Return (X, Y) of the center of cell containing provided text 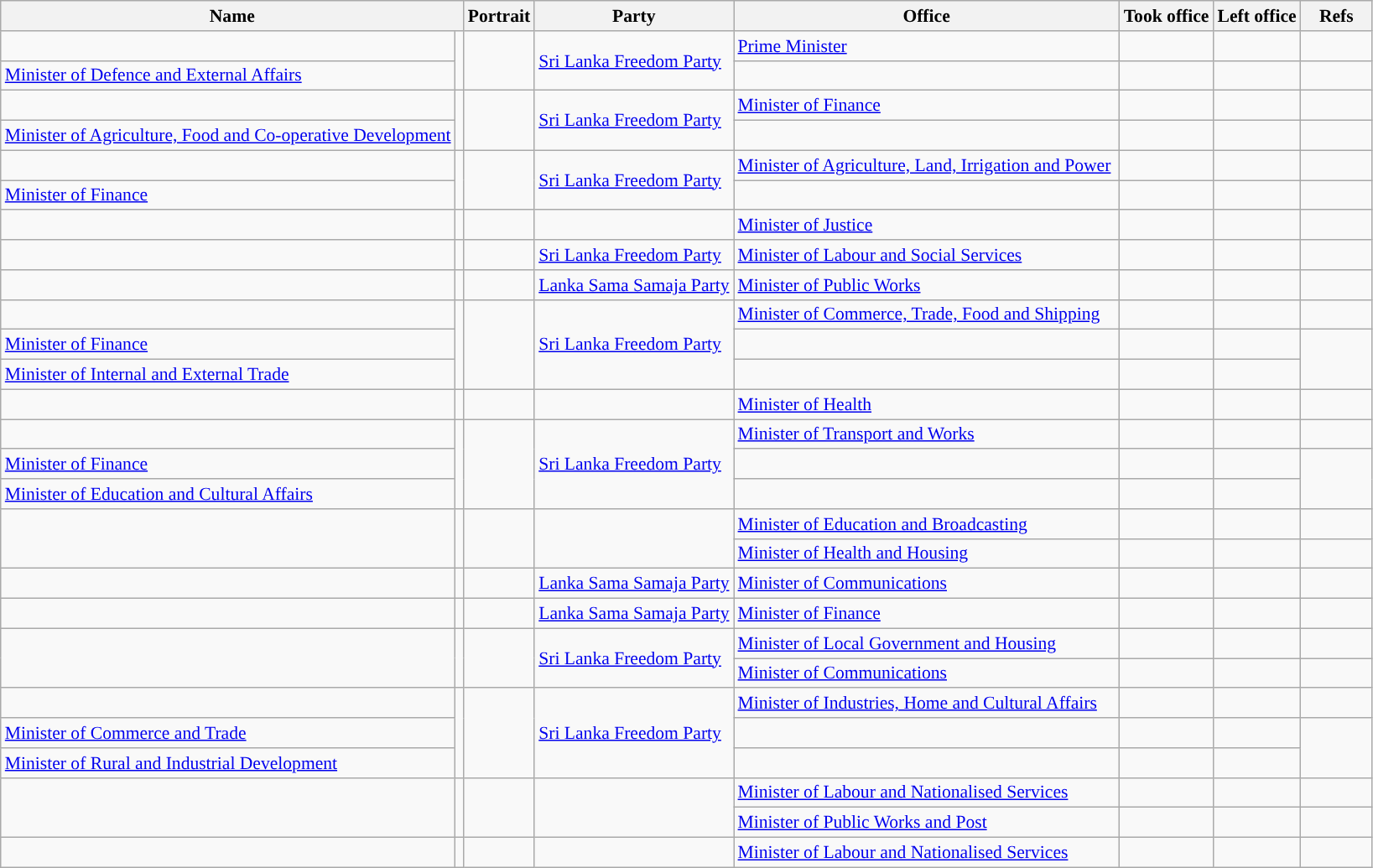
Minister of Commerce, Trade, Food and Shipping (926, 314)
Minister of Transport and Works (926, 434)
Minister of Public Works and Post (926, 823)
Office (926, 16)
Minister of Defence and External Affairs (228, 75)
Name (232, 16)
Minister of Industries, Home and Cultural Affairs (926, 704)
Party (634, 16)
Minister of Public Works (926, 285)
Minister of Agriculture, Food and Co-operative Development (228, 136)
Minister of Agriculture, Land, Irrigation and Power (926, 165)
Minister of Health (926, 404)
Minister of Commerce and Trade (228, 733)
Minister of Rural and Industrial Development (228, 763)
Minister of Education and Broadcasting (926, 524)
Refs (1337, 16)
Minister of Local Government and Housing (926, 643)
Took office (1167, 16)
Portrait (499, 16)
Left office (1256, 16)
Minister of Internal and External Trade (228, 375)
Minister of Justice (926, 226)
Minister of Health and Housing (926, 554)
Minister of Education and Cultural Affairs (228, 494)
Prime Minister (926, 46)
Minister of Labour and Social Services (926, 255)
